For the text-containing cell, return its midpoint in [X, Y] coordinate format. 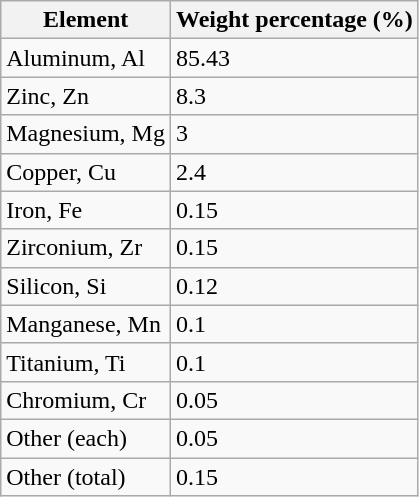
85.43 [294, 58]
Weight percentage (%) [294, 20]
3 [294, 134]
0.12 [294, 286]
Iron, Fe [86, 210]
Titanium, Ti [86, 362]
Manganese, Mn [86, 324]
Magnesium, Mg [86, 134]
2.4 [294, 172]
Copper, Cu [86, 172]
Silicon, Si [86, 286]
Zirconium, Zr [86, 248]
Zinc, Zn [86, 96]
8.3 [294, 96]
Chromium, Cr [86, 400]
Element [86, 20]
Other (each) [86, 438]
Other (total) [86, 477]
Aluminum, Al [86, 58]
